Provide the (X, Y) coordinate of the cell's center where the given text is located.  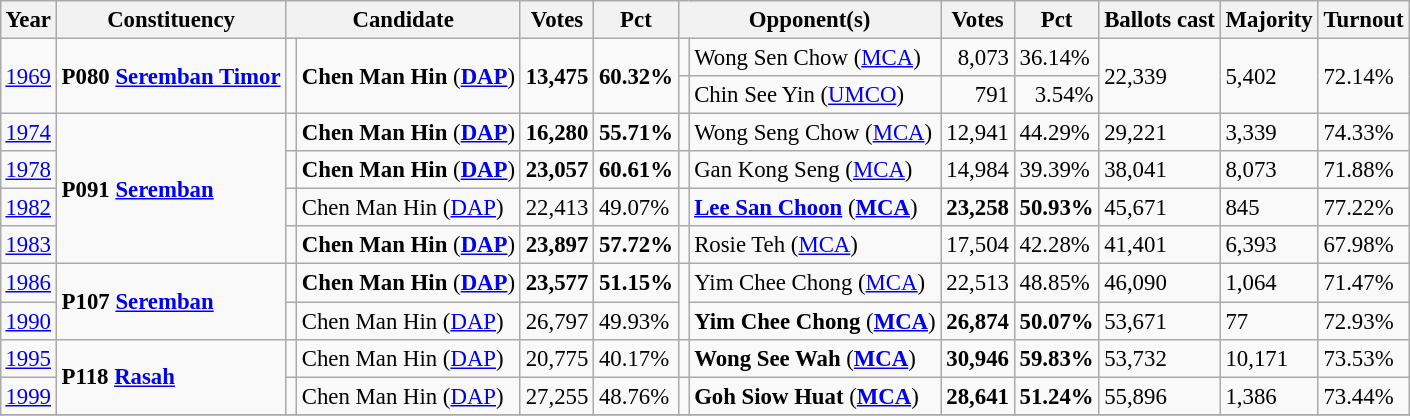
3,339 (1269, 133)
28,641 (978, 396)
51.24% (1056, 396)
Wong See Wah (MCA) (815, 358)
P118 Rasah (171, 376)
27,255 (556, 396)
1978 (28, 170)
845 (1269, 208)
Wong Sen Chow (MCA) (815, 57)
44.29% (1056, 133)
791 (978, 95)
10,171 (1269, 358)
16,280 (556, 133)
71.88% (1364, 170)
14,984 (978, 170)
1999 (28, 396)
Majority (1269, 20)
39.39% (1056, 170)
1982 (28, 208)
38,041 (1160, 170)
Year (28, 20)
30,946 (978, 358)
20,775 (556, 358)
55,896 (1160, 396)
1,064 (1269, 283)
P091 Seremban (171, 189)
Wong Seng Chow (MCA) (815, 133)
Turnout (1364, 20)
46,090 (1160, 283)
50.07% (1056, 321)
57.72% (636, 245)
55.71% (636, 133)
73.44% (1364, 396)
74.33% (1364, 133)
22,339 (1160, 76)
77 (1269, 321)
1995 (28, 358)
26,797 (556, 321)
77.22% (1364, 208)
29,221 (1160, 133)
72.93% (1364, 321)
5,402 (1269, 76)
72.14% (1364, 76)
1990 (28, 321)
23,258 (978, 208)
59.83% (1056, 358)
Chin See Yin (UMCO) (815, 95)
71.47% (1364, 283)
12,941 (978, 133)
67.98% (1364, 245)
13,475 (556, 76)
1,386 (1269, 396)
23,057 (556, 170)
22,513 (978, 283)
P107 Seremban (171, 302)
45,671 (1160, 208)
53,671 (1160, 321)
3.54% (1056, 95)
48.76% (636, 396)
1986 (28, 283)
22,413 (556, 208)
Goh Siow Huat (MCA) (815, 396)
36.14% (1056, 57)
60.32% (636, 76)
73.53% (1364, 358)
42.28% (1056, 245)
Constituency (171, 20)
49.07% (636, 208)
Opponent(s) (810, 20)
53,732 (1160, 358)
Gan Kong Seng (MCA) (815, 170)
17,504 (978, 245)
51.15% (636, 283)
1983 (28, 245)
26,874 (978, 321)
Lee San Choon (MCA) (815, 208)
1969 (28, 76)
50.93% (1056, 208)
41,401 (1160, 245)
60.61% (636, 170)
6,393 (1269, 245)
23,897 (556, 245)
Ballots cast (1160, 20)
23,577 (556, 283)
P080 Seremban Timor (171, 76)
1974 (28, 133)
49.93% (636, 321)
Rosie Teh (MCA) (815, 245)
48.85% (1056, 283)
40.17% (636, 358)
Candidate (403, 20)
